Determine the [X, Y] coordinate at the center of the cell enclosing the given text.  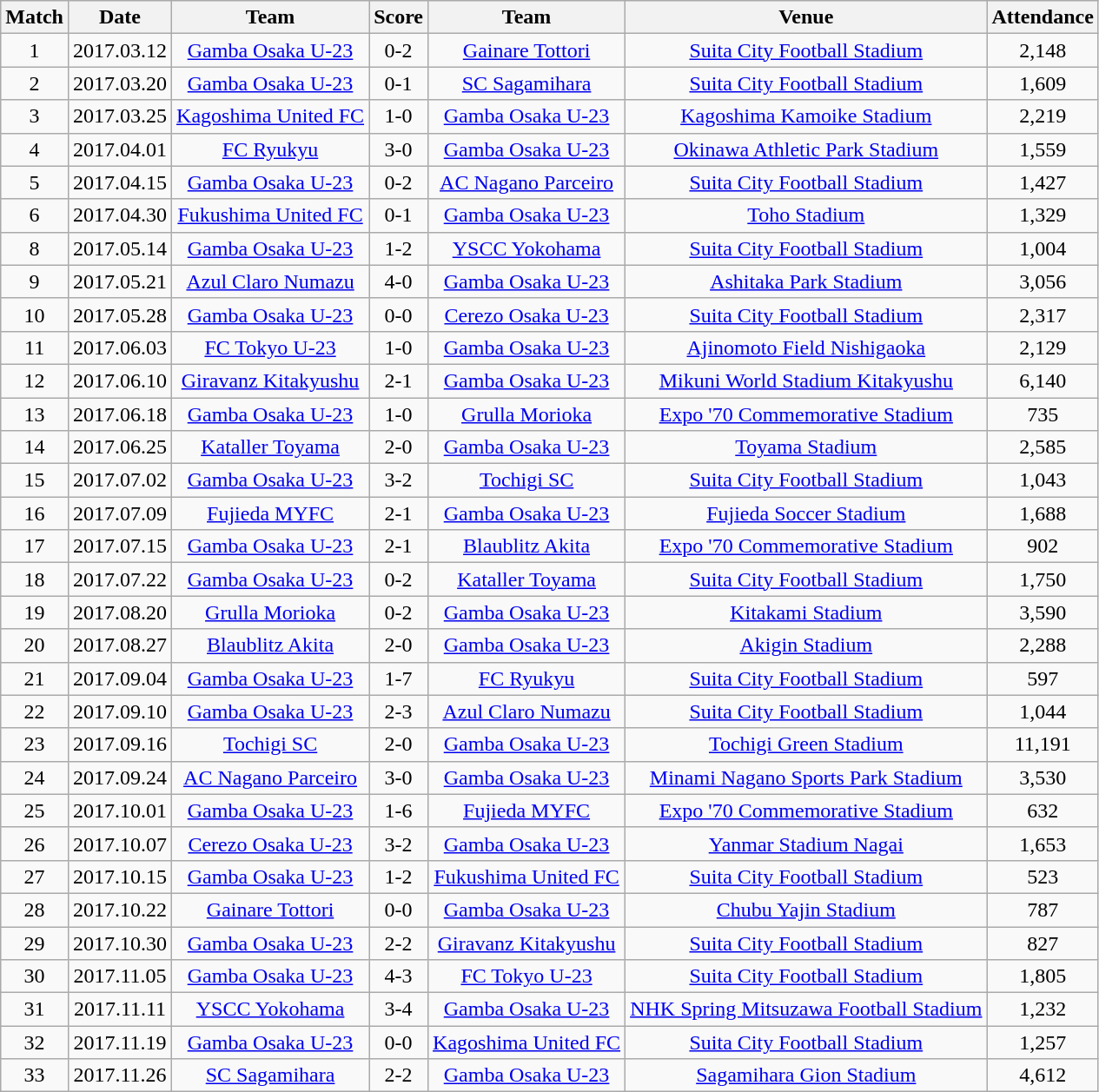
24 [35, 778]
22 [35, 711]
Toyama Stadium [806, 447]
2017.04.15 [120, 182]
25 [35, 811]
2,219 [1043, 116]
4-3 [399, 976]
Akigin Stadium [806, 645]
1-6 [399, 811]
16 [35, 513]
8 [35, 248]
902 [1043, 546]
20 [35, 645]
2,317 [1043, 314]
2017.03.20 [120, 83]
1,257 [1043, 1042]
18 [35, 579]
4-0 [399, 281]
1,427 [1043, 182]
10 [35, 314]
Tochigi Green Stadium [806, 745]
Venue [806, 17]
15 [35, 480]
27 [35, 877]
NHK Spring Mitsuzawa Football Stadium [806, 1009]
787 [1043, 910]
1,750 [1043, 579]
2017.07.09 [120, 513]
4,612 [1043, 1075]
2017.09.04 [120, 678]
2017.09.10 [120, 711]
2017.06.18 [120, 414]
Kagoshima Kamoike Stadium [806, 116]
2017.05.28 [120, 314]
2017.05.14 [120, 248]
Yanmar Stadium Nagai [806, 844]
2017.04.01 [120, 149]
1,044 [1043, 711]
21 [35, 678]
1,004 [1043, 248]
2017.04.30 [120, 215]
2017.11.11 [120, 1009]
523 [1043, 877]
Chubu Yajin Stadium [806, 910]
3,530 [1043, 778]
4 [35, 149]
1-7 [399, 678]
2,288 [1043, 645]
3 [35, 116]
1,805 [1043, 976]
3-4 [399, 1009]
2,148 [1043, 50]
1,688 [1043, 513]
2017.06.10 [120, 381]
2017.11.19 [120, 1042]
19 [35, 612]
1 [35, 50]
26 [35, 844]
13 [35, 414]
Fujieda Soccer Stadium [806, 513]
827 [1043, 943]
2017.10.22 [120, 910]
9 [35, 281]
32 [35, 1042]
2017.10.07 [120, 844]
Mikuni World Stadium Kitakyushu [806, 381]
Ashitaka Park Stadium [806, 281]
Okinawa Athletic Park Stadium [806, 149]
2017.08.27 [120, 645]
2017.07.02 [120, 480]
Kitakami Stadium [806, 612]
Attendance [1043, 17]
2 [35, 83]
29 [35, 943]
735 [1043, 414]
Sagamihara Gion Stadium [806, 1075]
1,609 [1043, 83]
2017.08.20 [120, 612]
Minami Nagano Sports Park Stadium [806, 778]
2017.06.03 [120, 347]
Toho Stadium [806, 215]
3,056 [1043, 281]
2017.06.25 [120, 447]
11 [35, 347]
1,559 [1043, 149]
2017.07.22 [120, 579]
2017.03.12 [120, 50]
11,191 [1043, 745]
2,585 [1043, 447]
2,129 [1043, 347]
Ajinomoto Field Nishigaoka [806, 347]
2017.09.16 [120, 745]
2017.07.15 [120, 546]
2017.10.15 [120, 877]
2017.05.21 [120, 281]
6,140 [1043, 381]
1,653 [1043, 844]
1,329 [1043, 215]
6 [35, 215]
632 [1043, 811]
28 [35, 910]
12 [35, 381]
2017.03.25 [120, 116]
1,232 [1043, 1009]
14 [35, 447]
2-3 [399, 711]
17 [35, 546]
1,043 [1043, 480]
597 [1043, 678]
5 [35, 182]
Score [399, 17]
Date [120, 17]
2017.10.01 [120, 811]
33 [35, 1075]
Match [35, 17]
3,590 [1043, 612]
23 [35, 745]
2017.11.26 [120, 1075]
2017.09.24 [120, 778]
2017.11.05 [120, 976]
31 [35, 1009]
30 [35, 976]
2017.10.30 [120, 943]
